Extract the (X, Y) coordinate from the center of the cell holding the provided text.  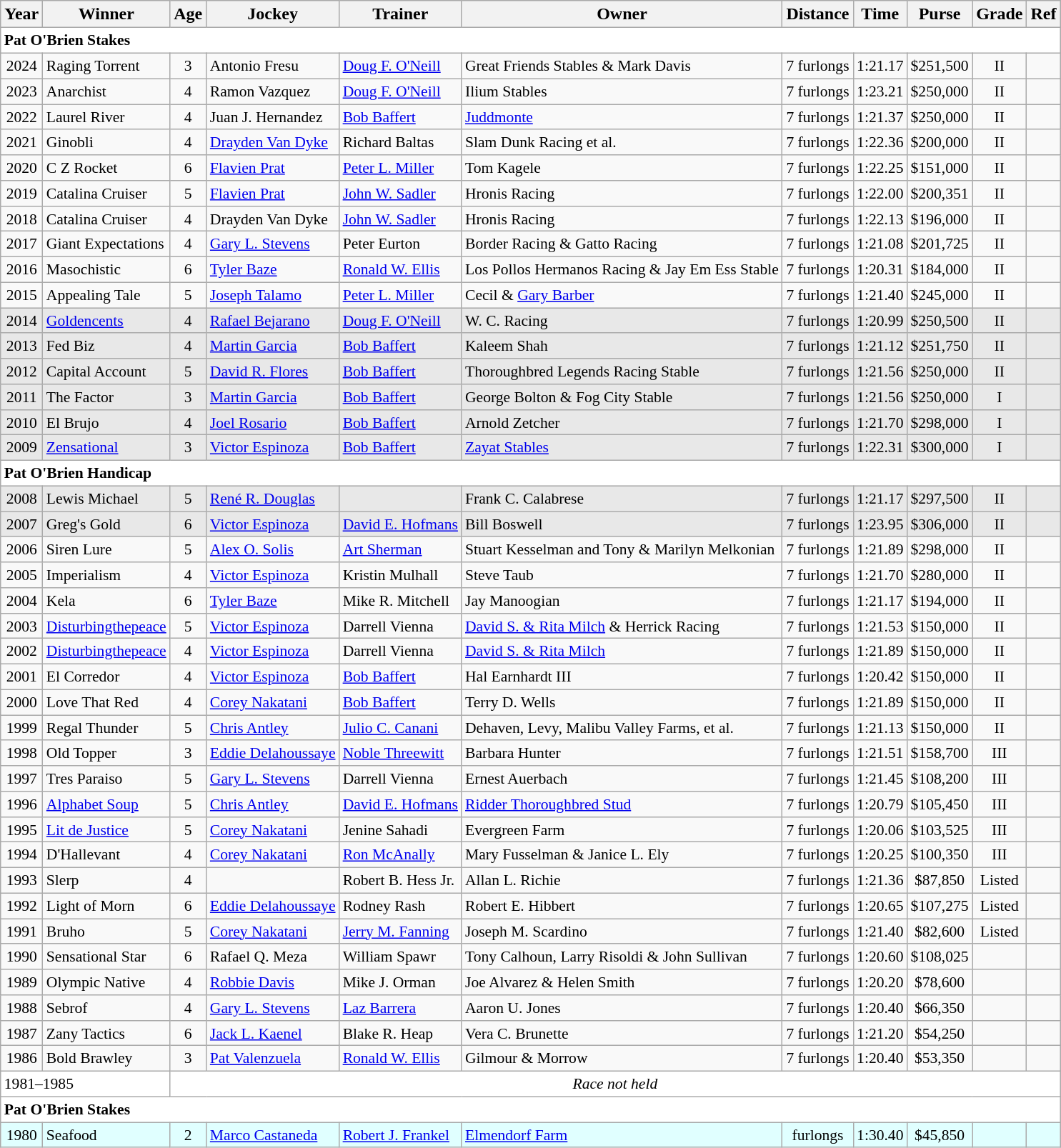
Barbara Hunter (622, 753)
1:21.37 (880, 117)
Dehaven, Levy, Malibu Valley Farms, et al. (622, 728)
2009 (21, 448)
Robert J. Frankel (400, 1135)
$105,450 (940, 804)
Robert E. Hibbert (622, 906)
2017 (21, 244)
2012 (21, 371)
1:20.42 (880, 677)
2004 (21, 601)
2000 (21, 702)
Tres Paraiso (106, 779)
Sensational Star (106, 957)
Masochistic (106, 269)
Ref (1043, 14)
2007 (21, 524)
Elmendorf Farm (622, 1135)
$280,000 (940, 575)
1:21.13 (880, 728)
$297,500 (940, 499)
2001 (21, 677)
Robert B. Hess Jr. (400, 880)
1999 (21, 728)
2022 (21, 117)
Ridder Thoroughbred Stud (622, 804)
Joseph Talamo (273, 295)
Blake R. Heap (400, 1033)
Jerry M. Fanning (400, 932)
Raging Torrent (106, 66)
$103,525 (940, 829)
Noble Threewitt (400, 753)
1998 (21, 753)
Siren Lure (106, 549)
David R. Flores (273, 371)
$108,200 (940, 779)
1:20.31 (880, 269)
Alphabet Soup (106, 804)
The Factor (106, 397)
Kela (106, 601)
Bold Brawley (106, 1059)
Winner (106, 14)
Lewis Michael (106, 499)
Old Topper (106, 753)
$306,000 (940, 524)
El Brujo (106, 422)
Juddmonte (622, 117)
David S. & Rita Milch & Herrick Racing (622, 626)
1:21.08 (880, 244)
2013 (21, 346)
D'Hallevant (106, 855)
Ilium Stables (622, 91)
$54,250 (940, 1033)
C Z Rocket (106, 168)
El Corredor (106, 677)
$87,850 (940, 880)
$66,350 (940, 1008)
Capital Account (106, 371)
Zany Tactics (106, 1033)
2018 (21, 219)
2010 (21, 422)
Gilmour & Morrow (622, 1059)
$201,725 (940, 244)
Laz Barrera (400, 1008)
1:20.60 (880, 957)
2011 (21, 397)
$158,700 (940, 753)
Goldencents (106, 321)
Peter Eurton (400, 244)
Fed Biz (106, 346)
$107,275 (940, 906)
$108,025 (940, 957)
$196,000 (940, 219)
2015 (21, 295)
W. C. Racing (622, 321)
1:20.25 (880, 855)
1987 (21, 1033)
Jenine Sahadi (400, 829)
Rafael Bejarano (273, 321)
Year (21, 14)
Trainer (400, 14)
Ron McAnally (400, 855)
Anarchist (106, 91)
1:22.36 (880, 142)
Zensational (106, 448)
1:23.21 (880, 91)
2020 (21, 168)
2014 (21, 321)
William Spawr (400, 957)
$53,350 (940, 1059)
Ernest Auerbach (622, 779)
Richard Baltas (400, 142)
Great Friends Stables & Mark Davis (622, 66)
1992 (21, 906)
$251,500 (940, 66)
Jockey (273, 14)
Terry D. Wells (622, 702)
1996 (21, 804)
Stuart Kesselman and Tony & Marilyn Melkonian (622, 549)
2023 (21, 91)
1:20.79 (880, 804)
1:21.12 (880, 346)
Vera C. Brunette (622, 1033)
Juan J. Hernandez (273, 117)
$82,600 (940, 932)
Age (189, 14)
Pat O'Brien Handicap (530, 473)
Race not held (615, 1084)
1997 (21, 779)
$100,350 (940, 855)
1:20.06 (880, 829)
1990 (21, 957)
Giant Expectations (106, 244)
Slam Dunk Racing et al. (622, 142)
Allan L. Richie (622, 880)
2024 (21, 66)
1989 (21, 982)
Evergreen Farm (622, 829)
1:20.65 (880, 906)
1991 (21, 932)
Rodney Rash (400, 906)
$45,850 (940, 1135)
René R. Douglas (273, 499)
2003 (21, 626)
Arnold Zetcher (622, 422)
Joe Alvarez & Helen Smith (622, 982)
Sebrof (106, 1008)
Slerp (106, 880)
Cecil & Gary Barber (622, 295)
2016 (21, 269)
2006 (21, 549)
Joel Rosario (273, 422)
1988 (21, 1008)
$250,500 (940, 321)
$251,750 (940, 346)
Olympic Native (106, 982)
2002 (21, 652)
$200,351 (940, 194)
Antonio Fresu (273, 66)
1:30.40 (880, 1135)
George Bolton & Fog City Stable (622, 397)
Time (880, 14)
Marco Castaneda (273, 1135)
1:21.53 (880, 626)
1:20.99 (880, 321)
1986 (21, 1059)
Regal Thunder (106, 728)
Pat Valenzuela (273, 1059)
1:22.00 (880, 194)
1995 (21, 829)
$300,000 (940, 448)
Love That Red (106, 702)
1:22.13 (880, 219)
2008 (21, 499)
Zayat Stables (622, 448)
1994 (21, 855)
1993 (21, 880)
$184,000 (940, 269)
Alex O. Solis (273, 549)
Rafael Q. Meza (273, 957)
Grade (1000, 14)
Ginobli (106, 142)
furlongs (817, 1135)
2 (189, 1135)
Tom Kagele (622, 168)
Joseph M. Scardino (622, 932)
Appealing Tale (106, 295)
$78,600 (940, 982)
Frank C. Calabrese (622, 499)
Julio C. Canani (400, 728)
1:21.51 (880, 753)
$200,000 (940, 142)
1:21.45 (880, 779)
Greg's Gold (106, 524)
Jay Manoogian (622, 601)
Imperialism (106, 575)
Seafood (106, 1135)
Robbie Davis (273, 982)
1980 (21, 1135)
Steve Taub (622, 575)
1981–1985 (86, 1084)
Kristin Mulhall (400, 575)
1:21.36 (880, 880)
Mike R. Mitchell (400, 601)
Tony Calhoun, Larry Risoldi & John Sullivan (622, 957)
Bill Boswell (622, 524)
Border Racing & Gatto Racing (622, 244)
Aaron U. Jones (622, 1008)
2021 (21, 142)
Hal Earnhardt III (622, 677)
$245,000 (940, 295)
Light of Morn (106, 906)
Mary Fusselman & Janice L. Ely (622, 855)
1:21.20 (880, 1033)
Art Sherman (400, 549)
Jack L. Kaenel (273, 1033)
Laurel River (106, 117)
$151,000 (940, 168)
Distance (817, 14)
1:22.31 (880, 448)
Los Pollos Hermanos Racing & Jay Em Ess Stable (622, 269)
Lit de Justice (106, 829)
Owner (622, 14)
2005 (21, 575)
1:20.20 (880, 982)
Bruho (106, 932)
1:22.25 (880, 168)
$194,000 (940, 601)
Kaleem Shah (622, 346)
Ramon Vazquez (273, 91)
Purse (940, 14)
2019 (21, 194)
1:23.95 (880, 524)
Thoroughbred Legends Racing Stable (622, 371)
Mike J. Orman (400, 982)
David S. & Rita Milch (622, 652)
